For the text-containing cell, return its midpoint in (x, y) coordinate format. 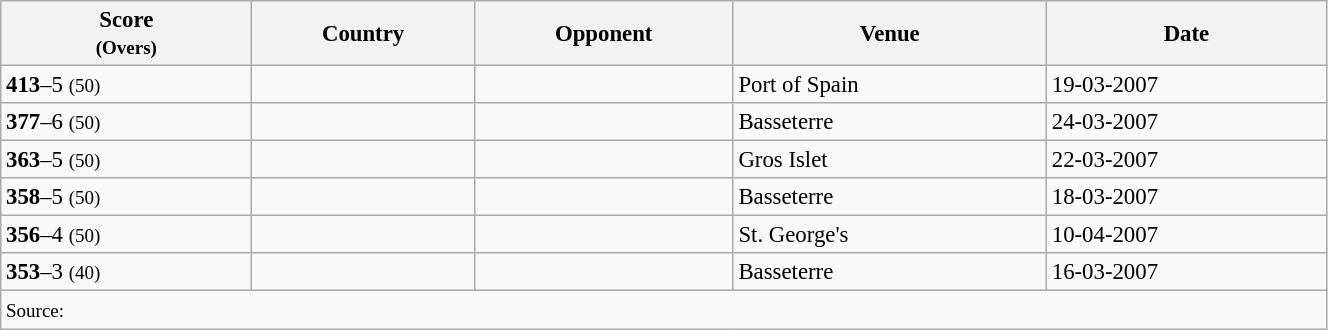
St. George's (890, 235)
Venue (890, 34)
24-03-2007 (1186, 122)
358–5 (50) (126, 197)
377–6 (50) (126, 122)
363–5 (50) (126, 160)
19-03-2007 (1186, 85)
18-03-2007 (1186, 197)
16-03-2007 (1186, 273)
Opponent (604, 34)
Date (1186, 34)
413–5 (50) (126, 85)
Port of Spain (890, 85)
Country (363, 34)
10-04-2007 (1186, 235)
353–3 (40) (126, 273)
Gros Islet (890, 160)
Source: (664, 310)
Score (Overs) (126, 34)
22-03-2007 (1186, 160)
356–4 (50) (126, 235)
